Extract the [x, y] coordinate from the center of the cell holding the provided text.  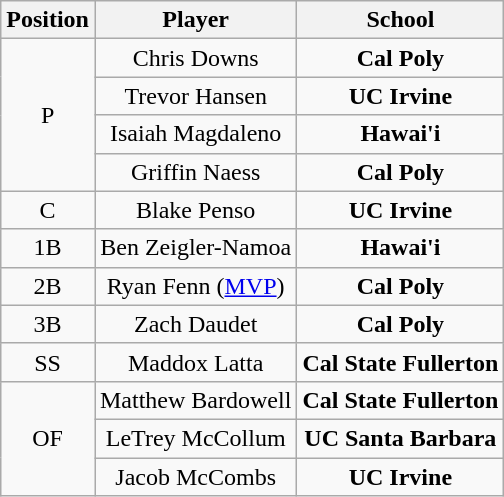
School [400, 20]
LeTrey McCollum [195, 438]
Position [48, 20]
SS [48, 362]
2B [48, 286]
Trevor Hansen [195, 96]
Isaiah Magdaleno [195, 134]
Ryan Fenn (MVP) [195, 286]
3B [48, 324]
Zach Daudet [195, 324]
C [48, 210]
Jacob McCombs [195, 477]
P [48, 115]
Maddox Latta [195, 362]
UC Santa Barbara [400, 438]
Ben Zeigler-Namoa [195, 248]
Chris Downs [195, 58]
Player [195, 20]
Blake Penso [195, 210]
OF [48, 438]
Griffin Naess [195, 172]
1B [48, 248]
Matthew Bardowell [195, 400]
